Find where the given text appears and provide that cell's center as (X, Y) coordinate. 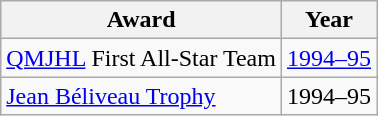
QMJHL First All-Star Team (142, 58)
Jean Béliveau Trophy (142, 96)
Year (328, 20)
Award (142, 20)
